Detect which cell encompasses the target text, then output its (X, Y) center coordinate. 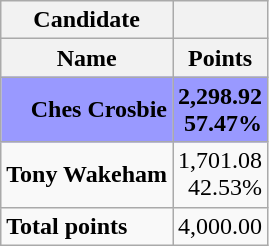
Points (220, 58)
Tony Wakeham (87, 174)
Ches Crosbie (87, 110)
1,701.08 42.53% (220, 174)
Total points (87, 226)
2,298.92 57.47% (220, 110)
Name (87, 58)
Candidate (87, 20)
4,000.00 (220, 226)
